From the cell containing the given text, extract its center point as (x, y) coordinate. 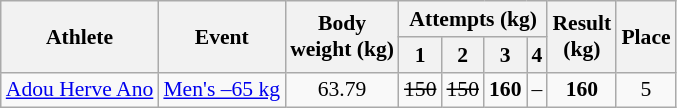
Athlete (80, 36)
1 (420, 55)
Attempts (kg) (473, 19)
2 (462, 55)
Adou Herve Ano (80, 90)
Men's –65 kg (222, 90)
63.79 (342, 90)
Event (222, 36)
Bodyweight (kg) (342, 36)
4 (538, 55)
5 (646, 90)
Result(kg) (582, 36)
Place (646, 36)
3 (506, 55)
– (538, 90)
